Pinpoint the cell where the given text exists, returning its [X, Y] midpoint coordinate. 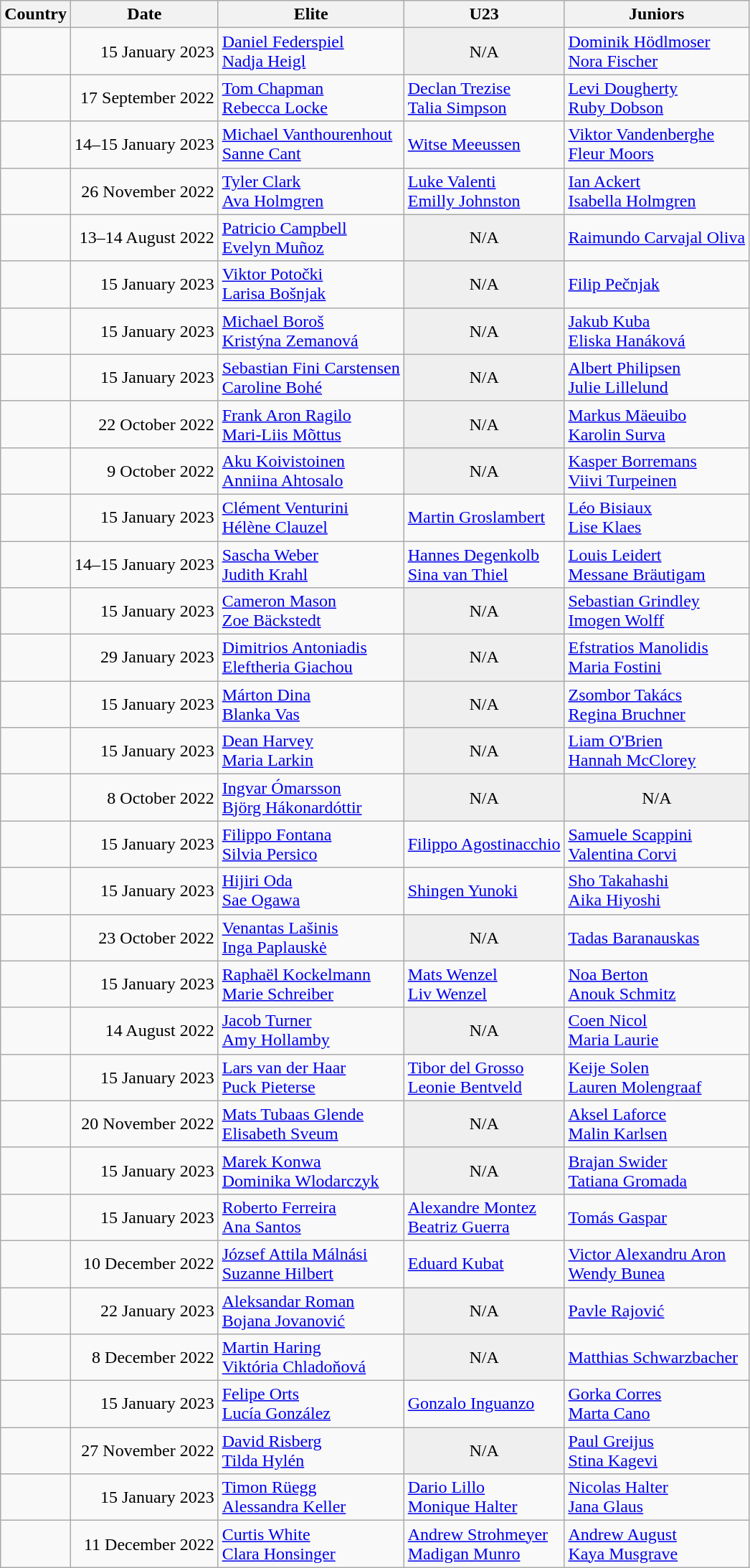
Aleksandar RomanBojana Jovanović [311, 1311]
Liam O'BrienHannah McClorey [657, 751]
Tadas Baranauskas [657, 938]
8 October 2022 [144, 797]
Hijiri OdaSae Ogawa [311, 890]
David RisbergTilda Hylén [311, 1451]
Brajan SwiderTatiana Gromada [657, 1170]
22 October 2022 [144, 424]
Raimundo Carvajal Oliva [657, 238]
Efstratios ManolidisMaria Fostini [657, 658]
Dominik HödlmoserNora Fischer [657, 52]
14 August 2022 [144, 1031]
Country [36, 14]
Dimitrios AntoniadisEleftheria Giachou [311, 658]
22 January 2023 [144, 1311]
Aksel LaforceMalin Karlsen [657, 1124]
Filippo FontanaSilvia Persico [311, 845]
Declan TreziseTalia Simpson [484, 98]
Albert PhilipsenJulie Lillelund [657, 377]
Clément VenturiniHélène Clauzel [311, 518]
Aku KoivistoinenAnniina Ahtosalo [311, 470]
Tibor del GrossoLeonie Bentveld [484, 1077]
Witse Meeussen [484, 145]
Venantas LašinisInga Paplauskė [311, 938]
Lars van der HaarPuck Pieterse [311, 1077]
26 November 2022 [144, 191]
Pavle Rajović [657, 1311]
Patricio CampbellEvelyn Muñoz [311, 238]
Tyler ClarkAva Holmgren [311, 191]
Kasper BorremansViivi Turpeinen [657, 470]
Jacob TurnerAmy Hollamby [311, 1031]
20 November 2022 [144, 1124]
Matthias Schwarzbacher [657, 1358]
Alexandre MontezBeatriz Guerra [484, 1217]
Viktor VandenbergheFleur Moors [657, 145]
Gorka CorresMarta Cano [657, 1404]
Ian AckertIsabella Holmgren [657, 191]
Sascha WeberJudith Krahl [311, 564]
Michael VanthourenhoutSanne Cant [311, 145]
Louis LeidertMessane Bräutigam [657, 564]
Viktor PotočkiLarisa Bošnjak [311, 284]
Noa BertonAnouk Schmitz [657, 984]
Cameron MasonZoe Bäckstedt [311, 611]
27 November 2022 [144, 1451]
11 December 2022 [144, 1544]
Luke ValentiEmilly Johnston [484, 191]
Filippo Agostinacchio [484, 845]
Jakub KubaEliska Hanáková [657, 331]
Sho TakahashiAika Hiyoshi [657, 890]
Dean HarveyMaria Larkin [311, 751]
Martin Groslambert [484, 518]
Gonzalo Inguanzo [484, 1404]
23 October 2022 [144, 938]
U23 [484, 14]
Dario LilloMonique Halter [484, 1497]
Markus MäeuiboKarolin Surva [657, 424]
9 October 2022 [144, 470]
Tom ChapmanRebecca Locke [311, 98]
Coen NicolMaria Laurie [657, 1031]
Elite [311, 14]
Mats Tubaas GlendeElisabeth Sveum [311, 1124]
Sebastian Fini CarstensenCaroline Bohé [311, 377]
13–14 August 2022 [144, 238]
29 January 2023 [144, 658]
Filip Pečnjak [657, 284]
Paul GreijusStina Kagevi [657, 1451]
17 September 2022 [144, 98]
Mats WenzelLiv Wenzel [484, 984]
Timon RüeggAlessandra Keller [311, 1497]
Michael BorošKristýna Zemanová [311, 331]
Juniors [657, 14]
Curtis WhiteClara Honsinger [311, 1544]
Zsombor TakácsRegina Bruchner [657, 704]
Victor Alexandru AronWendy Bunea [657, 1263]
Léo BisiauxLise Klaes [657, 518]
Marek KonwaDominika Wlodarczyk [311, 1170]
Levi DoughertyRuby Dobson [657, 98]
Andrew AugustKaya Musgrave [657, 1544]
Ingvar ÓmarssonBjörg Hákonardóttir [311, 797]
Nicolas HalterJana Glaus [657, 1497]
Tomás Gaspar [657, 1217]
Shingen Yunoki [484, 890]
Daniel FederspielNadja Heigl [311, 52]
Date [144, 14]
József Attila MálnásiSuzanne Hilbert [311, 1263]
Sebastian GrindleyImogen Wolff [657, 611]
Márton DinaBlanka Vas [311, 704]
Raphaël KockelmannMarie Schreiber [311, 984]
Martin HaringViktória Chladoňová [311, 1358]
Felipe OrtsLucía González [311, 1404]
Keije SolenLauren Molengraaf [657, 1077]
Samuele ScappiniValentina Corvi [657, 845]
8 December 2022 [144, 1358]
Frank Aron RagiloMari-Liis Mõttus [311, 424]
Eduard Kubat [484, 1263]
Roberto FerreiraAna Santos [311, 1217]
Hannes DegenkolbSina van Thiel [484, 564]
Andrew StrohmeyerMadigan Munro [484, 1544]
10 December 2022 [144, 1263]
